Find where the given text appears and provide that cell's center as [X, Y] coordinate. 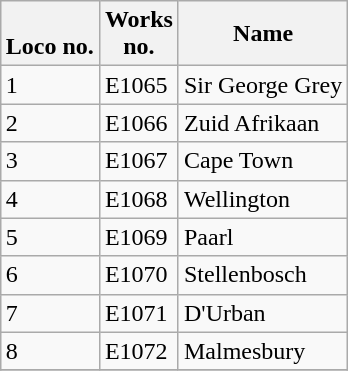
Loco no. [50, 34]
3 [50, 161]
4 [50, 199]
E1066 [138, 123]
Paarl [262, 237]
1 [50, 85]
Malmesbury [262, 351]
Wellington [262, 199]
5 [50, 237]
8 [50, 351]
6 [50, 275]
Cape Town [262, 161]
E1065 [138, 85]
E1070 [138, 275]
D'Urban [262, 313]
E1071 [138, 313]
2 [50, 123]
E1072 [138, 351]
Zuid Afrikaan [262, 123]
E1069 [138, 237]
Name [262, 34]
Worksno. [138, 34]
E1067 [138, 161]
E1068 [138, 199]
Stellenbosch [262, 275]
Sir George Grey [262, 85]
7 [50, 313]
